Identify which cell holds the provided text, then report its (X, Y) central coordinate. 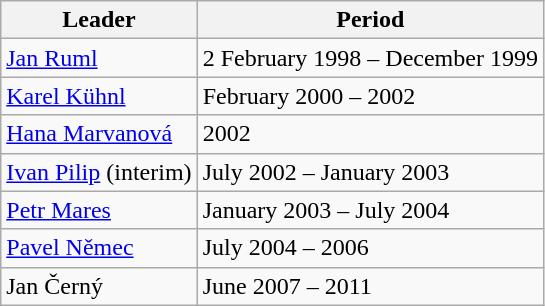
2002 (370, 134)
Pavel Němec (99, 248)
2 February 1998 – December 1999 (370, 58)
Ivan Pilip (interim) (99, 172)
Leader (99, 20)
Hana Marvanová (99, 134)
Jan Ruml (99, 58)
Petr Mares (99, 210)
February 2000 – 2002 (370, 96)
Period (370, 20)
Jan Černý (99, 286)
July 2004 – 2006 (370, 248)
January 2003 – July 2004 (370, 210)
July 2002 – January 2003 (370, 172)
June 2007 – 2011 (370, 286)
Karel Kühnl (99, 96)
